Find where the given text appears and provide that cell's center as (x, y) coordinate. 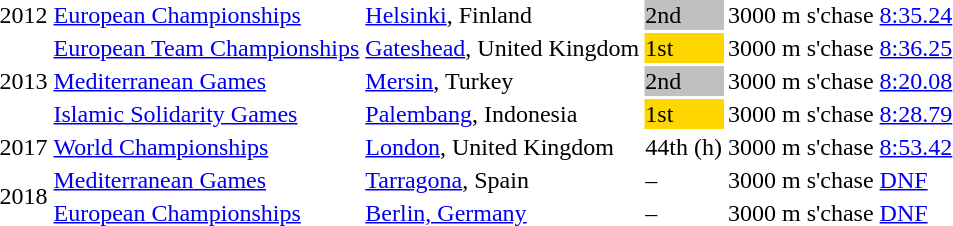
London, United Kingdom (502, 147)
– (684, 180)
44th (h) (684, 147)
European Team Championships (206, 48)
World Championships (206, 147)
Palembang, Indonesia (502, 114)
Helsinki, Finland (502, 15)
European Championships (206, 15)
Tarragona, Spain (502, 180)
Islamic Solidarity Games (206, 114)
Gateshead, United Kingdom (502, 48)
Mersin, Turkey (502, 81)
